Search for the cell housing the specified text and yield its [x, y] center coordinate. 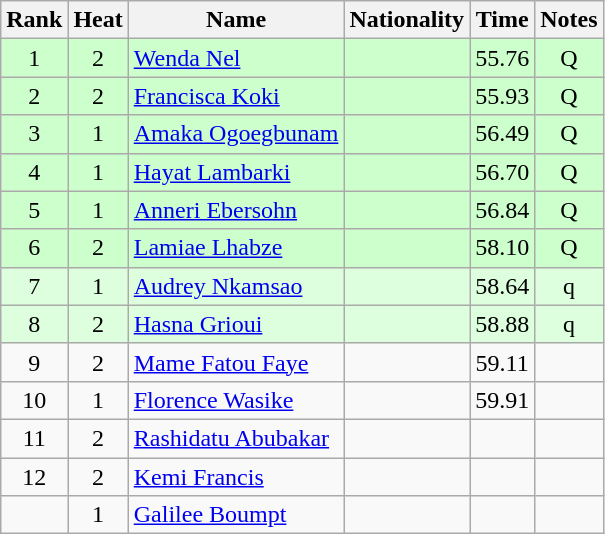
4 [34, 172]
Kemi Francis [236, 477]
Amaka Ogoegbunam [236, 134]
Hasna Grioui [236, 324]
12 [34, 477]
Audrey Nkamsao [236, 286]
Rashidatu Abubakar [236, 438]
11 [34, 438]
10 [34, 400]
Notes [569, 20]
7 [34, 286]
9 [34, 362]
55.93 [502, 96]
Mame Fatou Faye [236, 362]
Francisca Koki [236, 96]
Galilee Boumpt [236, 515]
3 [34, 134]
59.91 [502, 400]
58.10 [502, 248]
5 [34, 210]
Time [502, 20]
Name [236, 20]
8 [34, 324]
Nationality [407, 20]
Lamiae Lhabze [236, 248]
Florence Wasike [236, 400]
56.70 [502, 172]
Wenda Nel [236, 58]
Heat [98, 20]
56.49 [502, 134]
Rank [34, 20]
6 [34, 248]
Anneri Ebersohn [236, 210]
55.76 [502, 58]
58.64 [502, 286]
59.11 [502, 362]
Hayat Lambarki [236, 172]
58.88 [502, 324]
56.84 [502, 210]
